Determine the (x, y) coordinate at the center of the cell enclosing the given text.  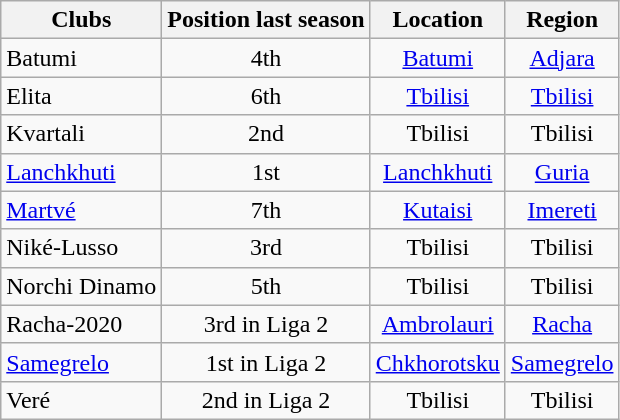
1st (266, 172)
Guria (562, 172)
Elita (82, 96)
Norchi Dinamo (82, 286)
Clubs (82, 20)
2nd in Liga 2 (266, 400)
1st in Liga 2 (266, 362)
7th (266, 210)
Niké-Lusso (82, 248)
Chkhorotsku (438, 362)
Imereti (562, 210)
Location (438, 20)
Ambrolauri (438, 324)
4th (266, 58)
Adjara (562, 58)
2nd (266, 134)
Martvé (82, 210)
Kutaisi (438, 210)
6th (266, 96)
3rd (266, 248)
Veré (82, 400)
Position last season (266, 20)
3rd in Liga 2 (266, 324)
Kvartali (82, 134)
Racha (562, 324)
5th (266, 286)
Racha-2020 (82, 324)
Region (562, 20)
